Provide the (x, y) coordinate of the cell's center where the given text is located.  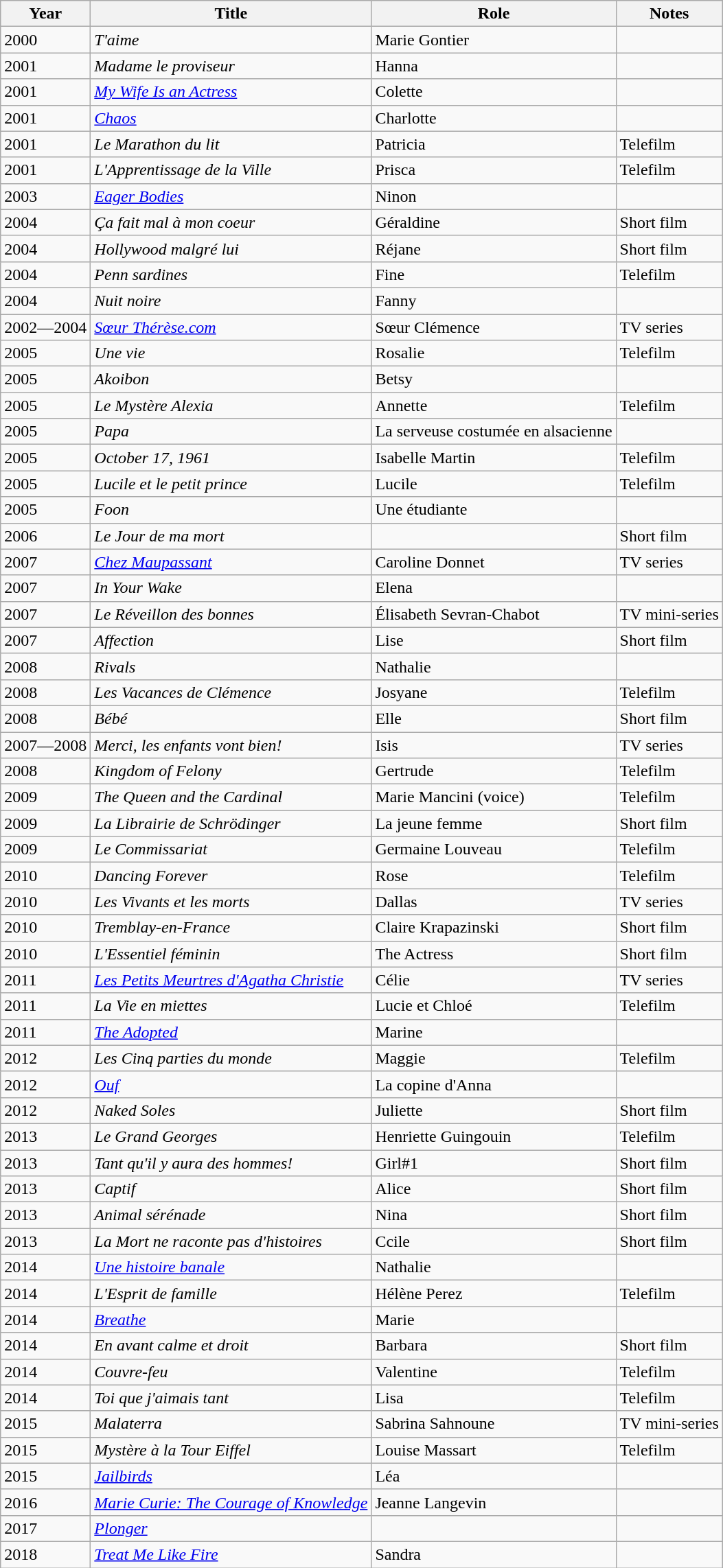
Les Vivants et les morts (231, 902)
Lucile et le petit prince (231, 484)
Ccile (494, 1241)
My Wife Is an Actress (231, 92)
Merci, les enfants vont bien! (231, 745)
Animal sérénade (231, 1215)
Isis (494, 745)
Sœur Clémence (494, 327)
Madame le proviseur (231, 66)
Fine (494, 274)
Ça fait mal à mon coeur (231, 222)
Géraldine (494, 222)
Maggie (494, 1058)
October 17, 1961 (231, 458)
Plonger (231, 1528)
Une histoire banale (231, 1267)
Caroline Donnet (494, 562)
2007—2008 (45, 745)
Lisa (494, 1398)
Nuit noire (231, 301)
2017 (45, 1528)
Akoibon (231, 379)
Annette (494, 406)
L'Apprentissage de la Ville (231, 170)
Toi que j'aimais tant (231, 1398)
Les Cinq parties du monde (231, 1058)
Bébé (231, 718)
Breathe (231, 1320)
Marie Gontier (494, 40)
Valentine (494, 1372)
Affection (231, 640)
Notes (669, 14)
Naked Soles (231, 1110)
T'aime (231, 40)
Dallas (494, 902)
The Actress (494, 954)
Isabelle Martin (494, 458)
Betsy (494, 379)
Marie Curie: The Courage of Knowledge (231, 1502)
Jailbirds (231, 1476)
Tremblay-en-France (231, 928)
Marie (494, 1320)
Gertrude (494, 771)
Mystère à la Tour Eiffel (231, 1450)
Year (45, 14)
Papa (231, 432)
Lucie et Chloé (494, 1006)
Louise Massart (494, 1450)
Hélène Perez (494, 1294)
Alice (494, 1189)
Fanny (494, 301)
Kingdom of Felony (231, 771)
Role (494, 14)
Colette (494, 92)
Elena (494, 588)
La jeune femme (494, 823)
Élisabeth Sevran-Chabot (494, 614)
Juliette (494, 1110)
La Vie en miettes (231, 1006)
En avant calme et droit (231, 1346)
Claire Krapazinski (494, 928)
Le Jour de ma mort (231, 536)
Jeanne Langevin (494, 1502)
La Librairie de Schrödinger (231, 823)
Le Marathon du lit (231, 144)
Treat Me Like Fire (231, 1554)
Patricia (494, 144)
Henriette Guingouin (494, 1136)
Sœur Thérèse.com (231, 327)
Léa (494, 1476)
Rosalie (494, 353)
Couvre-feu (231, 1372)
Chez Maupassant (231, 562)
Dancing Forever (231, 876)
Le Commissariat (231, 850)
2002—2004 (45, 327)
Barbara (494, 1346)
Malaterra (231, 1424)
Chaos (231, 118)
Rose (494, 876)
The Queen and the Cardinal (231, 797)
La serveuse costumée en alsacienne (494, 432)
Nina (494, 1215)
Captif (231, 1189)
Rivals (231, 666)
Ninon (494, 196)
Lise (494, 640)
Marine (494, 1032)
Girl#1 (494, 1163)
Réjane (494, 248)
L'Esprit de famille (231, 1294)
Lucile (494, 484)
Tant qu'il y aura des hommes! (231, 1163)
The Adopted (231, 1032)
2003 (45, 196)
In Your Wake (231, 588)
La Mort ne raconte pas d'histoires (231, 1241)
Sabrina Sahnoune (494, 1424)
2016 (45, 1502)
2018 (45, 1554)
Hollywood malgré lui (231, 248)
Une vie (231, 353)
Le Réveillon des bonnes (231, 614)
Prisca (494, 170)
2000 (45, 40)
Marie Mancini (voice) (494, 797)
Penn sardines (231, 274)
Sandra (494, 1554)
Eager Bodies (231, 196)
Ouf (231, 1084)
Title (231, 14)
Une étudiante (494, 510)
Célie (494, 980)
2006 (45, 536)
Le Grand Georges (231, 1136)
Elle (494, 718)
Germaine Louveau (494, 850)
Hanna (494, 66)
Josyane (494, 692)
Foon (231, 510)
Les Petits Meurtres d'Agatha Christie (231, 980)
Charlotte (494, 118)
Le Mystère Alexia (231, 406)
La copine d'Anna (494, 1084)
Les Vacances de Clémence (231, 692)
L'Essentiel féminin (231, 954)
